Detect which cell encompasses the target text, then output its [X, Y] center coordinate. 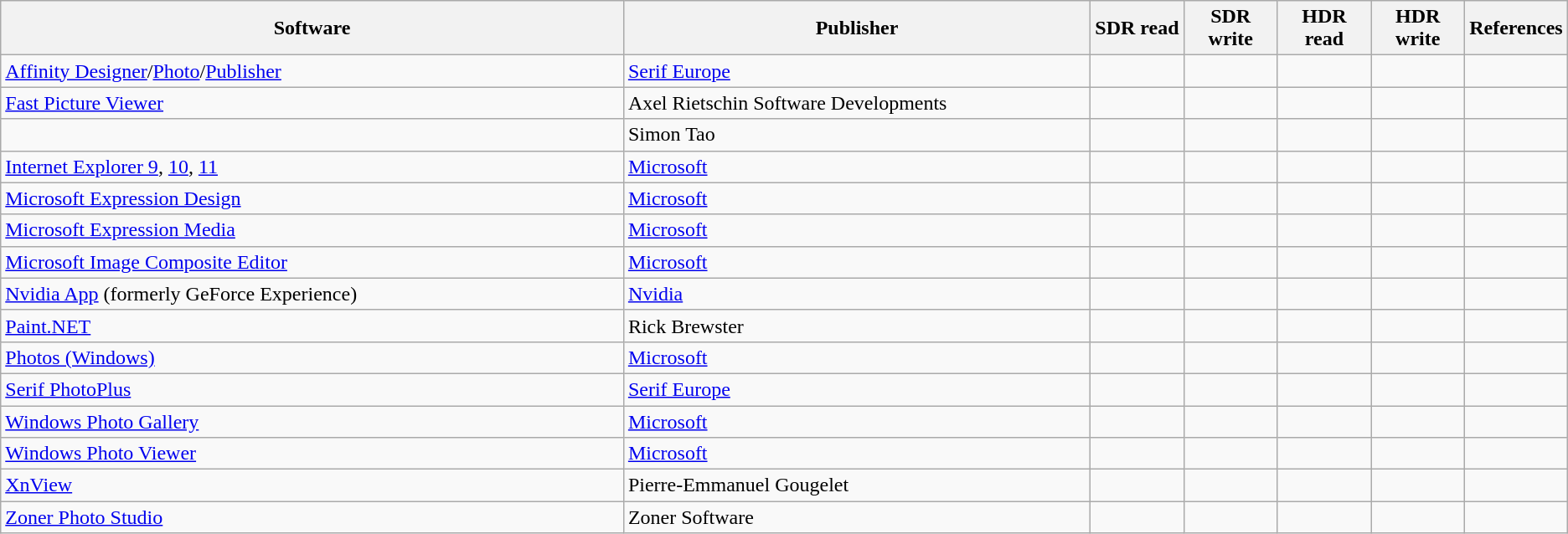
SDR read [1137, 28]
Nvidia [856, 294]
Zoner Photo Studio [312, 517]
Microsoft Image Composite Editor [312, 262]
Microsoft Expression Media [312, 230]
Fast Picture Viewer [312, 103]
Windows Photo Viewer [312, 454]
References [1516, 28]
Internet Explorer 9, 10, 11 [312, 167]
Pierre-Emmanuel Gougelet [856, 485]
HDR read [1324, 28]
Paint.NET [312, 326]
Affinity Designer/Photo/Publisher [312, 71]
Rick Brewster [856, 326]
Software [312, 28]
Publisher [856, 28]
Axel Rietschin Software Developments [856, 103]
Zoner Software [856, 517]
Windows Photo Gallery [312, 421]
XnView [312, 485]
Simon Tao [856, 135]
Serif PhotoPlus [312, 389]
Microsoft Expression Design [312, 198]
Nvidia App (formerly GeForce Experience) [312, 294]
Photos (Windows) [312, 357]
HDR write [1418, 28]
SDR write [1230, 28]
